Scan for the cell matching the given text and deliver its (x, y) coordinate at center. 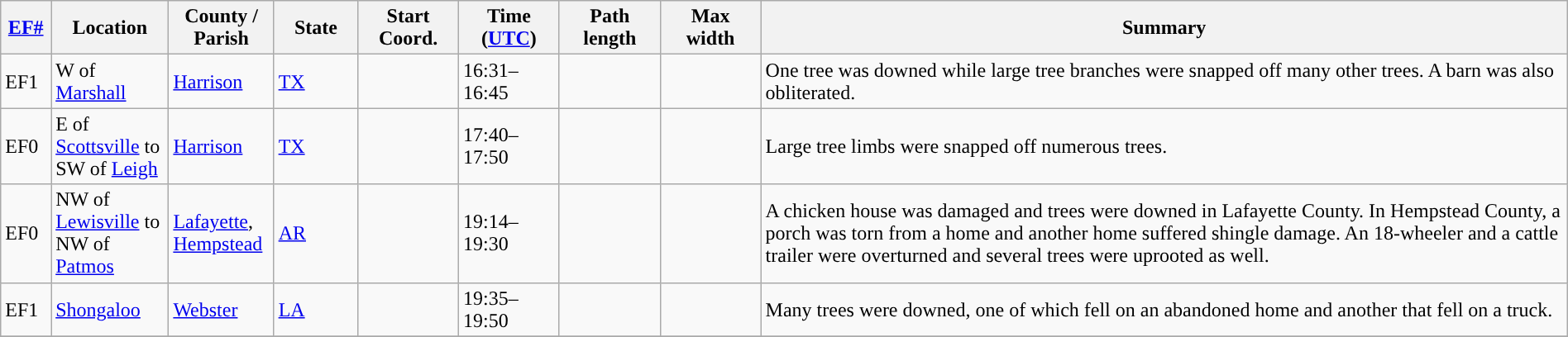
Location (110, 28)
Time (UTC) (509, 28)
Many trees were downed, one of which fell on an abandoned home and another that fell on a truck. (1164, 309)
State (316, 28)
One tree was downed while large tree branches were snapped off many other trees. A barn was also obliterated. (1164, 81)
EF# (26, 28)
County / Parish (222, 28)
Start Coord. (409, 28)
Lafayette, Hempstead (222, 233)
LA (316, 309)
NW of Lewisville to NW of Patmos (110, 233)
Path length (610, 28)
AR (316, 233)
W of Marshall (110, 81)
E of Scottsville to SW of Leigh (110, 146)
19:35–19:50 (509, 309)
Summary (1164, 28)
Shongaloo (110, 309)
19:14–19:30 (509, 233)
Large tree limbs were snapped off numerous trees. (1164, 146)
Webster (222, 309)
16:31–16:45 (509, 81)
17:40–17:50 (509, 146)
Max width (710, 28)
